Find where the given text appears and provide that cell's center as [X, Y] coordinate. 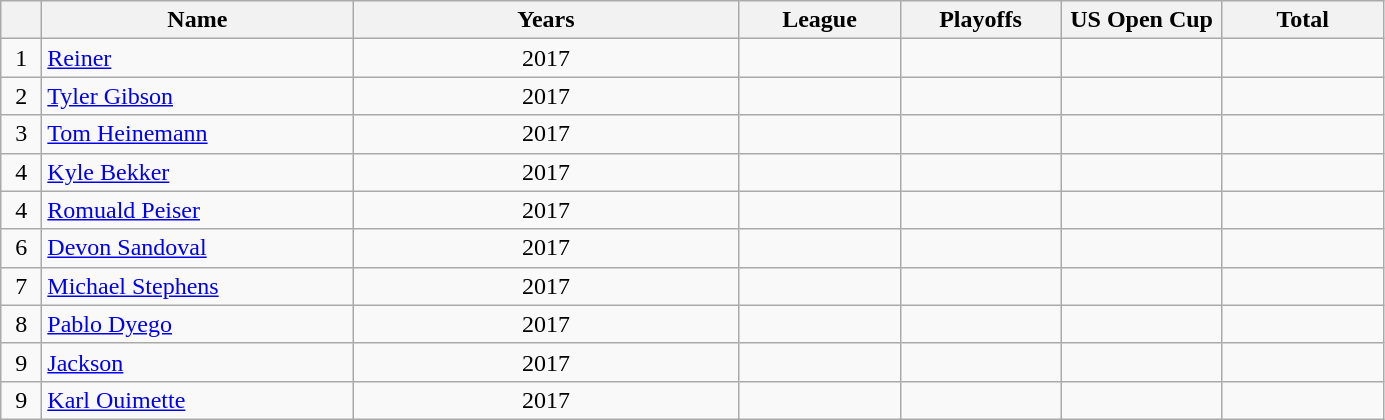
Reiner [198, 58]
8 [22, 324]
US Open Cup [1142, 20]
Romuald Peiser [198, 210]
Name [198, 20]
Tom Heinemann [198, 134]
Karl Ouimette [198, 400]
7 [22, 286]
Kyle Bekker [198, 172]
Jackson [198, 362]
Playoffs [980, 20]
Total [1302, 20]
3 [22, 134]
Tyler Gibson [198, 96]
2 [22, 96]
Pablo Dyego [198, 324]
6 [22, 248]
1 [22, 58]
Devon Sandoval [198, 248]
Michael Stephens [198, 286]
Years [546, 20]
League [820, 20]
